Scan for the cell matching the given text and deliver its (x, y) coordinate at center. 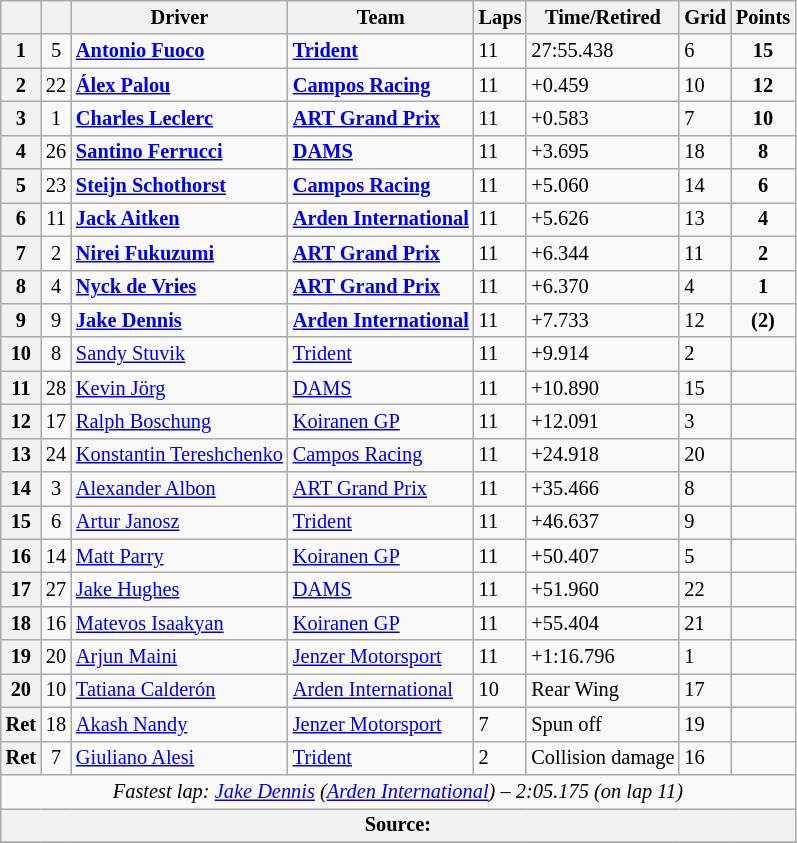
Ralph Boschung (180, 421)
Tatiana Calderón (180, 690)
+46.637 (602, 522)
+0.583 (602, 118)
+0.459 (602, 85)
Collision damage (602, 758)
27:55.438 (602, 51)
Artur Janosz (180, 522)
Álex Palou (180, 85)
23 (56, 186)
+6.344 (602, 253)
Nirei Fukuzumi (180, 253)
Jack Aitken (180, 219)
27 (56, 589)
(2) (763, 320)
Alexander Albon (180, 489)
+6.370 (602, 287)
+51.960 (602, 589)
Arjun Maini (180, 657)
+3.695 (602, 152)
Jake Dennis (180, 320)
26 (56, 152)
Rear Wing (602, 690)
Antonio Fuoco (180, 51)
28 (56, 388)
+5.060 (602, 186)
Akash Nandy (180, 724)
Konstantin Tereshchenko (180, 455)
Matevos Isaakyan (180, 623)
Sandy Stuvik (180, 354)
+12.091 (602, 421)
+10.890 (602, 388)
Santino Ferrucci (180, 152)
24 (56, 455)
+35.466 (602, 489)
Laps (500, 17)
+24.918 (602, 455)
21 (705, 623)
Jake Hughes (180, 589)
Points (763, 17)
Driver (180, 17)
+9.914 (602, 354)
Kevin Jörg (180, 388)
Time/Retired (602, 17)
Source: (398, 825)
+50.407 (602, 556)
Steijn Schothorst (180, 186)
Nyck de Vries (180, 287)
Charles Leclerc (180, 118)
Giuliano Alesi (180, 758)
Matt Parry (180, 556)
+7.733 (602, 320)
Team (381, 17)
Fastest lap: Jake Dennis (Arden International) – 2:05.175 (on lap 11) (398, 791)
+5.626 (602, 219)
Grid (705, 17)
+1:16.796 (602, 657)
Spun off (602, 724)
+55.404 (602, 623)
